Identify which cell holds the provided text, then report its [x, y] central coordinate. 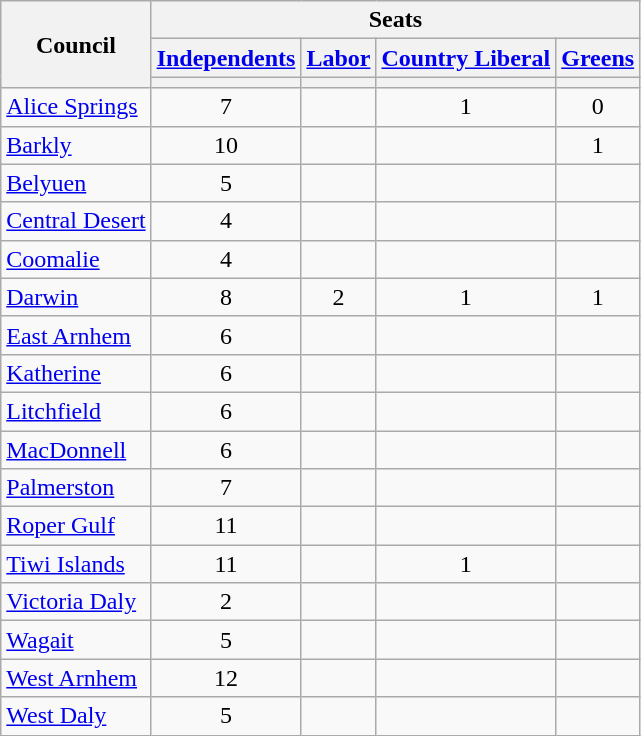
Wagait [76, 640]
Darwin [76, 297]
Council [76, 44]
East Arnhem [76, 335]
Independents [226, 58]
West Daly [76, 716]
Barkly [76, 145]
0 [598, 107]
Labor [338, 58]
Country Liberal [466, 58]
12 [226, 678]
Litchfield [76, 411]
10 [226, 145]
Central Desert [76, 221]
Tiwi Islands [76, 564]
West Arnhem [76, 678]
Seats [396, 20]
8 [226, 297]
Coomalie [76, 259]
Greens [598, 58]
Katherine [76, 373]
Alice Springs [76, 107]
Victoria Daly [76, 602]
Roper Gulf [76, 526]
Palmerston [76, 488]
MacDonnell [76, 449]
Belyuen [76, 183]
